Locate the cell with the specified text and output its (x, y) center coordinate. 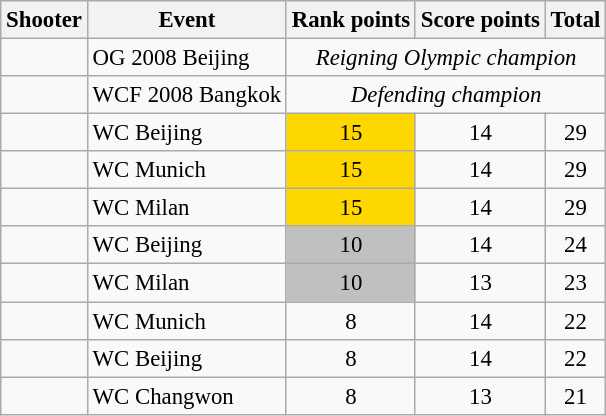
Rank points (350, 20)
WC Changwon (186, 396)
OG 2008 Beijing (186, 58)
Reigning Olympic champion (446, 58)
21 (575, 396)
23 (575, 283)
Shooter (44, 20)
Event (186, 20)
Total (575, 20)
Score points (480, 20)
Defending champion (446, 95)
24 (575, 245)
WCF 2008 Bangkok (186, 95)
